Output the (X, Y) coordinate of the center of the cell containing the given text.  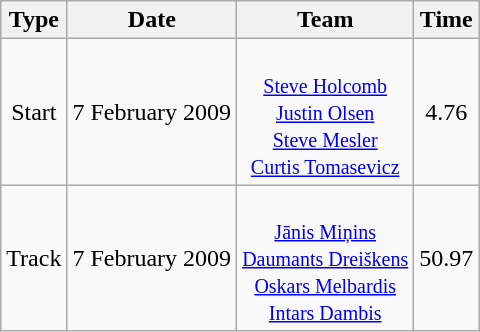
Time (446, 20)
4.76 (446, 112)
Type (34, 20)
Start (34, 112)
Date (152, 20)
Track (34, 258)
50.97 (446, 258)
Jānis Miņins Daumants DreiškensOskars Melbardis Intars Dambis (326, 258)
Team (326, 20)
Steve Holcomb Justin OlsenSteve Mesler Curtis Tomasevicz (326, 112)
